Find where the given text appears and provide that cell's center as [x, y] coordinate. 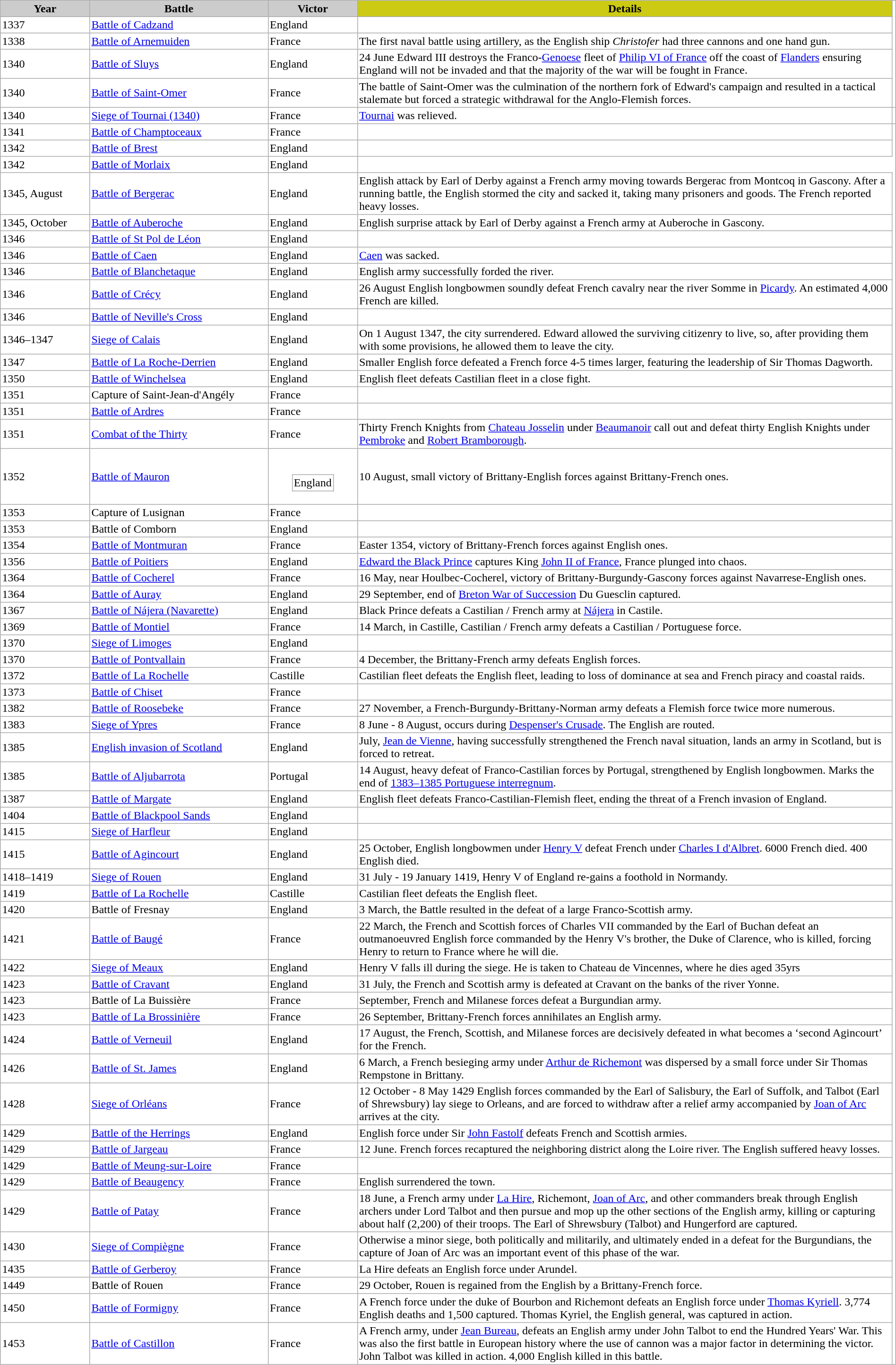
La Hire defeats an English force under Arundel. [625, 1269]
Battle of St. James [179, 1069]
Battle of Champtoceaux [179, 132]
Battle of Ardres [179, 411]
Battle of Baugé [179, 939]
1426 [45, 1069]
English surrendered the town. [625, 1182]
English force under Sir John Fastolf defeats French and Scottish armies. [625, 1133]
Battle of Margate [179, 799]
4 December, the Brittany-French army defeats English forces. [625, 659]
Battle of Poitiers [179, 562]
1424 [45, 1039]
1338 [45, 41]
Details [625, 9]
Siege of Rouen [179, 877]
1418–1419 [45, 877]
1350 [45, 379]
Battle of Auberoche [179, 223]
8 June - 8 August, occurs during Despenser's Crusade. The English are routed. [625, 725]
10 August, small victory of Brittany-English forces against Brittany-French ones. [625, 476]
English invasion of Scotland [179, 747]
Battle of Patay [179, 1211]
31 July, the French and Scottish army is defeated at Cravant on the banks of the river Yonne. [625, 984]
Castilian fleet defeats the English fleet. [625, 893]
Battle of Meung-sur-Loire [179, 1166]
Portugal [313, 777]
6 March, a French besieging army under Arthur de Richemont was dispersed by a small force under Sir Thomas Rempstone in Brittany. [625, 1069]
Victor [313, 9]
3 March, the Battle resulted in the defeat of a large Franco-Scottish army. [625, 909]
Battle of Mauron [179, 476]
1419 [45, 893]
English fleet defeats Castilian fleet in a close fight. [625, 379]
Black Prince defeats a Castilian / French army at Nájera in Castile. [625, 610]
Battle of the Herrings [179, 1133]
1428 [45, 1104]
Battle of Arnemuiden [179, 41]
Battle of Formigny [179, 1308]
17 August, the French, Scottish, and Milanese forces are decisively defeated in what becomes a ‘second Agincourt’ for the French. [625, 1039]
1356 [45, 562]
1372 [45, 675]
1387 [45, 799]
27 November, a French-Burgundy-Brittany-Norman army defeats a Flemish force twice more numerous. [625, 708]
Battle of Brest [179, 148]
Siege of Calais [179, 340]
1450 [45, 1308]
Battle of Roosebeke [179, 708]
1404 [45, 815]
Siege of Limoges [179, 643]
Battle of Fresnay [179, 909]
Battle of Winchelsea [179, 379]
The first naval battle using artillery, as the English ship Christofer had three cannons and one hand gun. [625, 41]
Thirty French Knights from Chateau Josselin under Beaumanoir call out and defeat thirty English Knights under Pembroke and Robert Bramborough. [625, 434]
Battle of Montiel [179, 627]
1382 [45, 708]
Siege of Orléans [179, 1104]
14 March, in Castille, Castilian / French army defeats a Castilian / Portuguese force. [625, 627]
Battle of Cadzand [179, 25]
Battle of Jargeau [179, 1149]
Battle of Sluys [179, 64]
12 June. French forces recaptured the neighboring district along the Loire river. The English suffered heavy losses. [625, 1149]
English army successfully forded the river. [625, 271]
Battle of St Pol de Léon [179, 239]
Smaller English force defeated a French force 4-5 times larger, featuring the leadership of Sir Thomas Dagworth. [625, 362]
Combat of the Thirty [179, 434]
Battle of Chiset [179, 692]
Battle of La Brossinière [179, 1017]
1453 [45, 1343]
26 August English longbowmen soundly defeat French cavalry near the river Somme in Picardy. An estimated 4,000 French are killed. [625, 294]
Battle of Rouen [179, 1285]
English surprise attack by Earl of Derby against a French army at Auberoche in Gascony. [625, 223]
1346–1347 [45, 340]
Tournai was relieved. [625, 115]
1367 [45, 610]
Battle of Castillon [179, 1343]
1435 [45, 1269]
Capture of Lusignan [179, 512]
Battle of Nájera (Navarette) [179, 610]
29 September, end of Breton War of Succession Du Guesclin captured. [625, 594]
English fleet defeats Franco-Castilian-Flemish fleet, ending the threat of a French invasion of England. [625, 799]
July, Jean de Vienne, having successfully strengthened the French naval situation, lands an army in Scotland, but is forced to retreat. [625, 747]
1347 [45, 362]
1420 [45, 909]
1369 [45, 627]
Battle [179, 9]
16 May, near Houlbec-Cocherel, victory of Brittany-Burgundy-Gascony forces against Navarrese-English ones. [625, 578]
1352 [45, 476]
Battle of Pontvallain [179, 659]
Battle of Aljubarrota [179, 777]
Battle of Crécy [179, 294]
Easter 1354, victory of Brittany-French forces against English ones. [625, 545]
1449 [45, 1285]
Year [45, 9]
26 September, Brittany-French forces annihilates an English army. [625, 1017]
31 July - 19 January 1419, Henry V of England re-gains a foothold in Normandy. [625, 877]
Battle of Gerberoy [179, 1269]
Battle of Comborn [179, 529]
Battle of Beaugency [179, 1182]
1345, August [45, 193]
1345, October [45, 223]
Battle of Cocherel [179, 578]
Battle of Blanchetaque [179, 271]
Battle of Verneuil [179, 1039]
Battle of Auray [179, 594]
Battle of La Buissière [179, 1000]
Henry V falls ill during the siege. He is taken to Chateau de Vincennes, where he dies aged 35yrs [625, 968]
Castilian fleet defeats the English fleet, leading to loss of dominance at sea and French piracy and coastal raids. [625, 675]
29 October, Rouen is regained from the English by a Brittany-French force. [625, 1285]
25 October, English longbowmen under Henry V defeat French under Charles I d'Albret. 6000 French died. 400 English died. [625, 855]
Battle of Caen [179, 255]
1430 [45, 1246]
Siege of Ypres [179, 725]
Battle of Agincourt [179, 855]
Battle of Morlaix [179, 164]
Caen was sacked. [625, 255]
1383 [45, 725]
1422 [45, 968]
Siege of Compiègne [179, 1246]
1421 [45, 939]
Battle of Montmuran [179, 545]
Battle of Cravant [179, 984]
1354 [45, 545]
Edward the Black Prince captures King John II of France, France plunged into chaos. [625, 562]
1337 [45, 25]
1341 [45, 132]
Siege of Harfleur [179, 831]
Siege of Meaux [179, 968]
September, French and Milanese forces defeat a Burgundian army. [625, 1000]
Battle of Bergerac [179, 193]
Capture of Saint-Jean-d'Angély [179, 395]
Battle of Saint-Omer [179, 93]
Battle of La Roche-Derrien [179, 362]
1373 [45, 692]
Siege of Tournai (1340) [179, 115]
Battle of Blackpool Sands [179, 815]
Battle of Neville's Cross [179, 317]
